Scan for the cell matching the given text and deliver its [X, Y] coordinate at center. 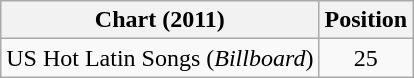
Chart (2011) [160, 20]
25 [366, 58]
Position [366, 20]
US Hot Latin Songs (Billboard) [160, 58]
